Scan for the cell matching the given text and deliver its (X, Y) coordinate at center. 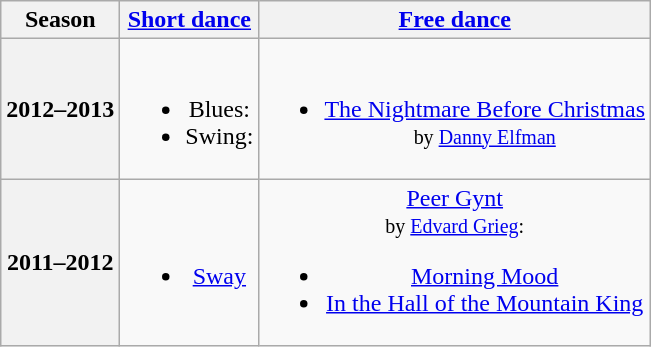
2012–2013 (60, 109)
Blues:Swing: (190, 109)
2011–2012 (60, 262)
Peer Gynt by Edvard Grieg: Morning MoodIn the Hall of the Mountain King (455, 262)
Season (60, 20)
Sway (190, 262)
Free dance (455, 20)
The Nightmare Before Christmas by Danny Elfman (455, 109)
Short dance (190, 20)
